Output the [X, Y] coordinate of the center of the cell containing the given text.  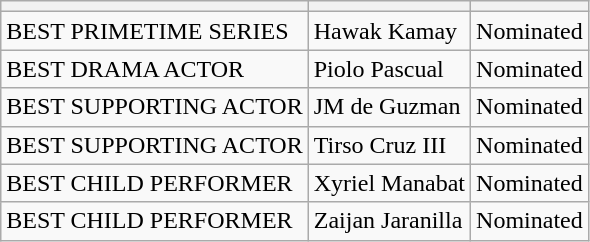
Piolo Pascual [389, 69]
BEST PRIMETIME SERIES [154, 31]
Xyriel Manabat [389, 183]
JM de Guzman [389, 107]
Hawak Kamay [389, 31]
Tirso Cruz III [389, 145]
Zaijan Jaranilla [389, 221]
BEST DRAMA ACTOR [154, 69]
